Pinpoint the cell where the given text exists, returning its [x, y] midpoint coordinate. 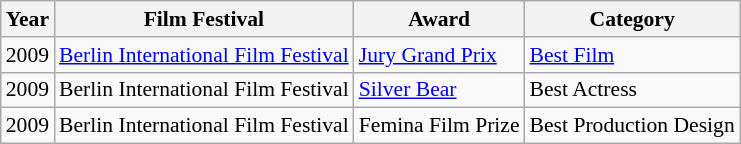
Year [28, 19]
Best Film [632, 55]
Award [440, 19]
Jury Grand Prix [440, 55]
Silver Bear [440, 90]
Category [632, 19]
Film Festival [204, 19]
Femina Film Prize [440, 126]
Best Actress [632, 90]
Best Production Design [632, 126]
